Identify which cell holds the provided text, then report its [X, Y] central coordinate. 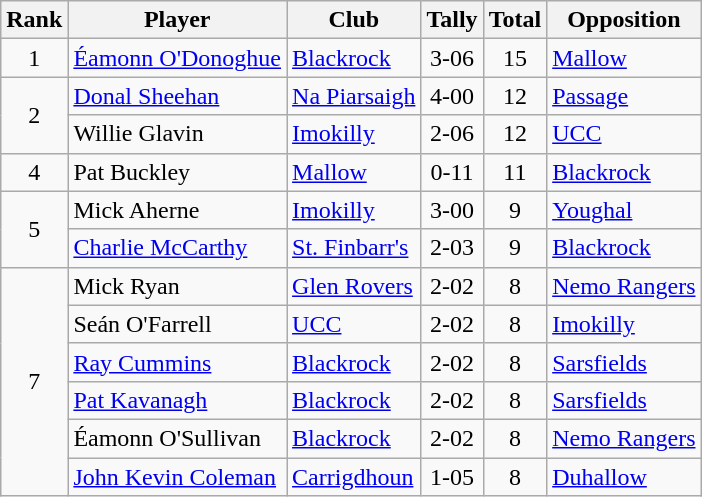
Club [354, 20]
Tally [452, 20]
Na Piarsaigh [354, 96]
2-03 [452, 248]
Carrigdhoun [354, 477]
Passage [624, 96]
Mick Aherne [178, 210]
3-06 [452, 58]
1-05 [452, 477]
Pat Buckley [178, 172]
Duhallow [624, 477]
Éamonn O'Sullivan [178, 438]
Rank [34, 20]
Willie Glavin [178, 134]
Donal Sheehan [178, 96]
Glen Rovers [354, 286]
Youghal [624, 210]
2 [34, 115]
Seán O'Farrell [178, 324]
Pat Kavanagh [178, 400]
John Kevin Coleman [178, 477]
Charlie McCarthy [178, 248]
5 [34, 229]
3-00 [452, 210]
Ray Cummins [178, 362]
Player [178, 20]
Total [515, 20]
Éamonn O'Donoghue [178, 58]
7 [34, 381]
11 [515, 172]
0-11 [452, 172]
Mick Ryan [178, 286]
15 [515, 58]
1 [34, 58]
4 [34, 172]
St. Finbarr's [354, 248]
Opposition [624, 20]
2-06 [452, 134]
4-00 [452, 96]
